Locate the cell with the specified text and output its [x, y] center coordinate. 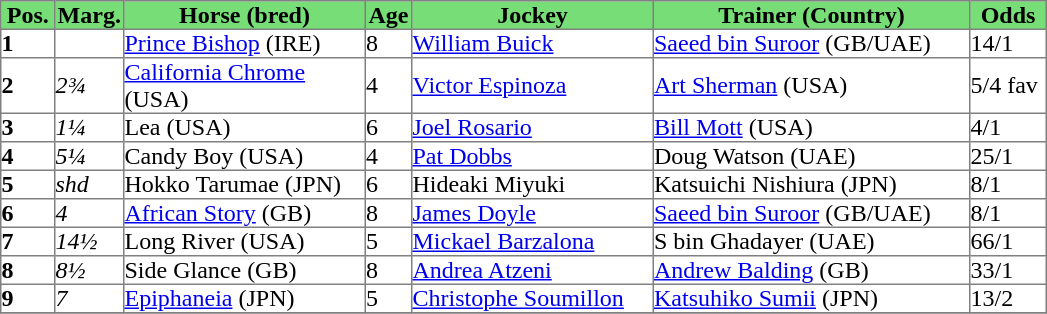
Andrea Atzeni [533, 270]
Marg. [90, 15]
James Doyle [533, 213]
2 [28, 86]
25/1 [1008, 156]
33/1 [1008, 270]
66/1 [1008, 241]
14½ [90, 241]
5¼ [90, 156]
Lea (USA) [245, 127]
Art Sherman (USA) [811, 86]
Andrew Balding (GB) [811, 270]
13/2 [1008, 298]
Age [388, 15]
Jockey [533, 15]
3 [28, 127]
Mickael Barzalona [533, 241]
4/1 [1008, 127]
Katsuhiko Sumii (JPN) [811, 298]
Trainer (Country) [811, 15]
Pat Dobbs [533, 156]
Doug Watson (UAE) [811, 156]
9 [28, 298]
Joel Rosario [533, 127]
Pos. [28, 15]
Horse (bred) [245, 15]
2¾ [90, 86]
Candy Boy (USA) [245, 156]
Odds [1008, 15]
Victor Espinoza [533, 86]
Epiphaneia (JPN) [245, 298]
Christophe Soumillon [533, 298]
8½ [90, 270]
Prince Bishop (IRE) [245, 43]
William Buick [533, 43]
1¼ [90, 127]
Katsuichi Nishiura (JPN) [811, 184]
California Chrome (USA) [245, 86]
S bin Ghadayer (UAE) [811, 241]
Hokko Tarumae (JPN) [245, 184]
Long River (USA) [245, 241]
1 [28, 43]
shd [90, 184]
14/1 [1008, 43]
Bill Mott (USA) [811, 127]
African Story (GB) [245, 213]
Hideaki Miyuki [533, 184]
5/4 fav [1008, 86]
Side Glance (GB) [245, 270]
